Provide the [x, y] coordinate of the cell's center where the given text is located.  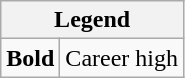
Career high [122, 58]
Legend [92, 20]
Bold [30, 58]
